Output the [X, Y] coordinate of the center of the cell containing the given text.  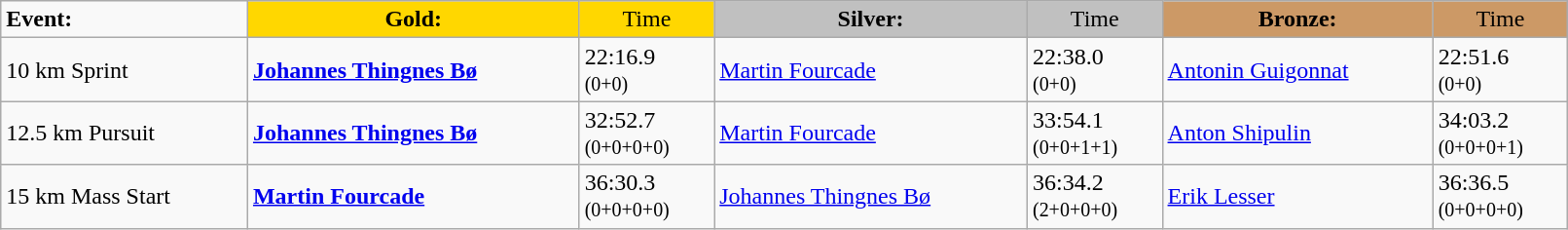
34:03.2(0+0+0+1) [1501, 133]
36:36.5(0+0+0+0) [1501, 197]
12.5 km Pursuit [125, 133]
Event: [125, 19]
Anton Shipulin [1297, 133]
36:34.2(2+0+0+0) [1094, 197]
10 km Sprint [125, 70]
15 km Mass Start [125, 197]
33:54.1(0+0+1+1) [1094, 133]
22:16.9(0+0) [646, 70]
Gold: [413, 19]
Silver: [871, 19]
Antonin Guigonnat [1297, 70]
32:52.7(0+0+0+0) [646, 133]
22:38.0(0+0) [1094, 70]
Erik Lesser [1297, 197]
22:51.6(0+0) [1501, 70]
Bronze: [1297, 19]
36:30.3(0+0+0+0) [646, 197]
